From the cell containing the given text, extract its center point as [X, Y] coordinate. 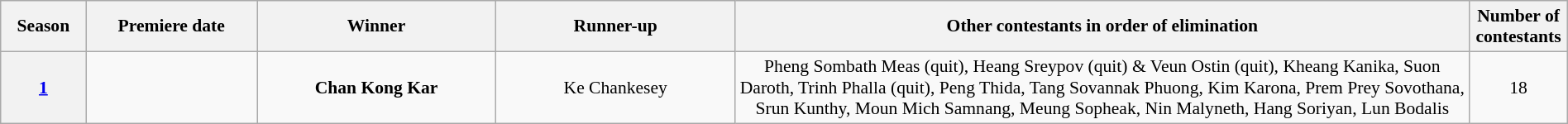
Premiere date [172, 26]
Runner-up [615, 26]
Number of contestants [1518, 26]
Chan Kong Kar [375, 88]
Other contestants in order of elimination [1102, 26]
Season [43, 26]
Winner [375, 26]
Ke Chankesey [615, 88]
1 [43, 88]
18 [1518, 88]
